From the cell containing the given text, extract its center point as [x, y] coordinate. 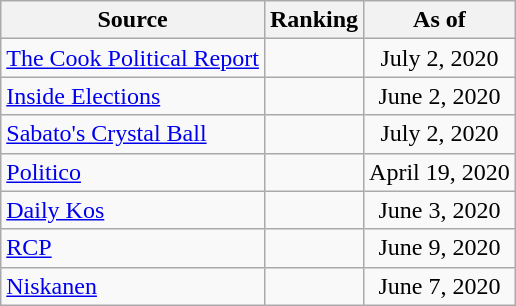
June 2, 2020 [440, 96]
Sabato's Crystal Ball [133, 134]
Inside Elections [133, 96]
Daily Kos [133, 210]
June 7, 2020 [440, 286]
RCP [133, 248]
June 9, 2020 [440, 248]
As of [440, 20]
April 19, 2020 [440, 172]
Politico [133, 172]
The Cook Political Report [133, 58]
June 3, 2020 [440, 210]
Ranking [314, 20]
Niskanen [133, 286]
Source [133, 20]
